Identify which cell holds the provided text, then report its [x, y] central coordinate. 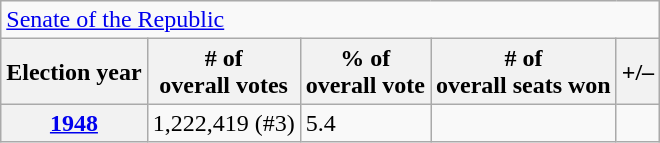
# ofoverall votes [224, 72]
Election year [74, 72]
1948 [74, 123]
5.4 [365, 123]
% ofoverall vote [365, 72]
1,222,419 (#3) [224, 123]
Senate of the Republic [330, 20]
# ofoverall seats won [524, 72]
+/– [638, 72]
